Determine the [x, y] coordinate at the center of the cell enclosing the given text.  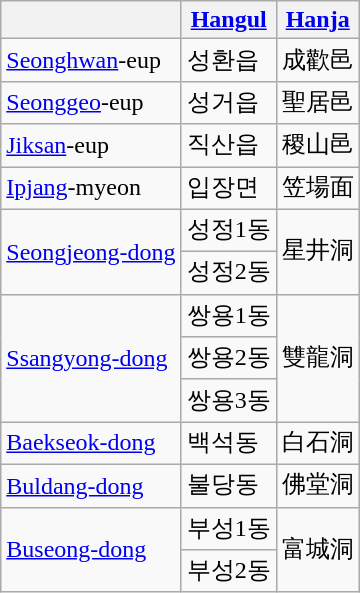
Seonggeo-eup [91, 102]
쌍용3동 [228, 400]
백석동 [228, 444]
聖居邑 [318, 102]
Jiksan-eup [91, 146]
星井洞 [318, 252]
쌍용1동 [228, 316]
笠場面 [318, 188]
직산읍 [228, 146]
Buseong-dong [91, 550]
성정1동 [228, 230]
부성1동 [228, 528]
成歡邑 [318, 60]
성정2동 [228, 274]
富城洞 [318, 550]
입장면 [228, 188]
Hanja [318, 20]
雙龍洞 [318, 358]
Seonghwan-eup [91, 60]
쌍용2동 [228, 358]
불당동 [228, 486]
Ipjang-myeon [91, 188]
부성2동 [228, 572]
성환읍 [228, 60]
佛堂洞 [318, 486]
Hangul [228, 20]
Baekseok-dong [91, 444]
Buldang-dong [91, 486]
稷山邑 [318, 146]
성거읍 [228, 102]
白石洞 [318, 444]
Ssangyong-dong [91, 358]
Seongjeong-dong [91, 252]
